Return the [X, Y] coordinate for the center point of the cell that contains the specified text.  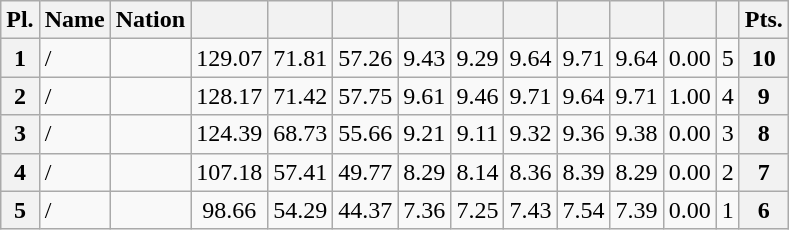
9 [764, 96]
8.14 [478, 172]
128.17 [230, 96]
8 [764, 134]
7.54 [584, 210]
9.29 [478, 58]
55.66 [366, 134]
7.39 [636, 210]
1.00 [690, 96]
7.43 [530, 210]
9.32 [530, 134]
54.29 [300, 210]
107.18 [230, 172]
71.81 [300, 58]
9.38 [636, 134]
6 [764, 210]
129.07 [230, 58]
9.11 [478, 134]
124.39 [230, 134]
Pts. [764, 20]
7 [764, 172]
57.75 [366, 96]
68.73 [300, 134]
57.26 [366, 58]
9.46 [478, 96]
9.43 [424, 58]
49.77 [366, 172]
71.42 [300, 96]
44.37 [366, 210]
57.41 [300, 172]
9.36 [584, 134]
98.66 [230, 210]
7.36 [424, 210]
9.21 [424, 134]
10 [764, 58]
8.39 [584, 172]
Name [74, 20]
Pl. [20, 20]
8.36 [530, 172]
7.25 [478, 210]
Nation [150, 20]
9.61 [424, 96]
